Detect which cell encompasses the target text, then output its (X, Y) center coordinate. 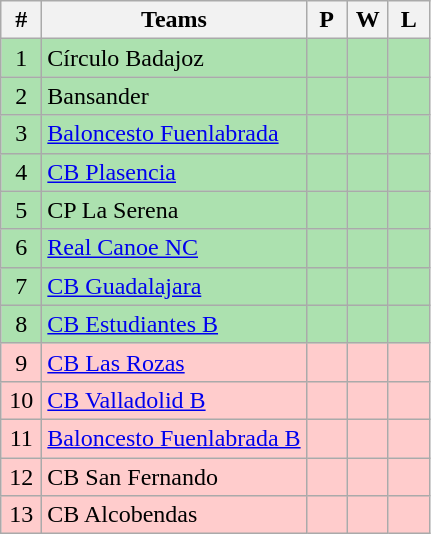
4 (22, 172)
Baloncesto Fuenlabrada (174, 134)
10 (22, 400)
5 (22, 210)
P (326, 20)
CB Guadalajara (174, 286)
CB San Fernando (174, 477)
CP La Serena (174, 210)
L (408, 20)
11 (22, 438)
CB Valladolid B (174, 400)
Real Canoe NC (174, 248)
1 (22, 58)
W (368, 20)
3 (22, 134)
2 (22, 96)
8 (22, 324)
Baloncesto Fuenlabrada B (174, 438)
Bansander (174, 96)
9 (22, 362)
13 (22, 515)
12 (22, 477)
CB Las Rozas (174, 362)
7 (22, 286)
Teams (174, 20)
6 (22, 248)
# (22, 20)
CB Alcobendas (174, 515)
CB Plasencia (174, 172)
CB Estudiantes B (174, 324)
Círculo Badajoz (174, 58)
